Extract the [x, y] coordinate from the center of the cell holding the provided text.  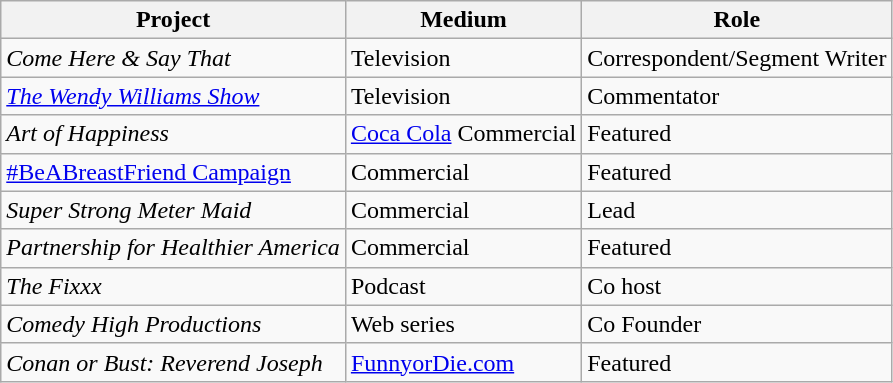
Come Here & Say That [174, 58]
Comedy High Productions [174, 324]
Co host [737, 286]
Podcast [463, 286]
Medium [463, 20]
Project [174, 20]
#BeABreastFriend Campaign [174, 172]
FunnyorDie.com [463, 362]
Coca Cola Commercial [463, 134]
Super Strong Meter Maid [174, 210]
Role [737, 20]
Conan or Bust: Reverend Joseph [174, 362]
Correspondent/Segment Writer [737, 58]
Partnership for Healthier America [174, 248]
Art of Happiness [174, 134]
Co Founder [737, 324]
The Fixxx [174, 286]
Commentator [737, 96]
Web series [463, 324]
Lead [737, 210]
The Wendy Williams Show [174, 96]
